Extract the (X, Y) coordinate from the center of the cell holding the provided text.  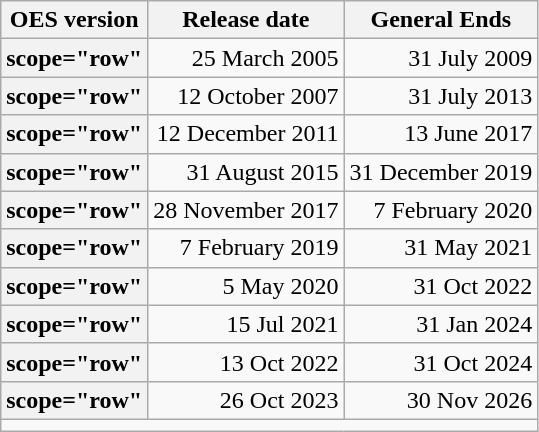
25 March 2005 (246, 58)
31 December 2019 (441, 172)
30 Nov 2026 (441, 400)
General Ends (441, 20)
31 May 2021 (441, 248)
7 February 2019 (246, 248)
5 May 2020 (246, 286)
12 October 2007 (246, 96)
31 Jan 2024 (441, 324)
7 February 2020 (441, 210)
Release date (246, 20)
26 Oct 2023 (246, 400)
31 July 2013 (441, 96)
12 December 2011 (246, 134)
13 June 2017 (441, 134)
OES version (74, 20)
31 Oct 2022 (441, 286)
13 Oct 2022 (246, 362)
31 July 2009 (441, 58)
31 August 2015 (246, 172)
15 Jul 2021 (246, 324)
31 Oct 2024 (441, 362)
28 November 2017 (246, 210)
